Find where the given text appears and provide that cell's center as (X, Y) coordinate. 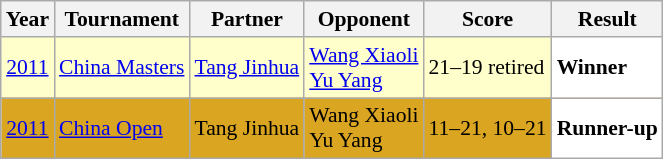
Partner (246, 19)
China Masters (122, 68)
Tournament (122, 19)
Result (608, 19)
11–21, 10–21 (488, 128)
Winner (608, 68)
China Open (122, 128)
Year (28, 19)
Score (488, 19)
Opponent (364, 19)
Runner-up (608, 128)
21–19 retired (488, 68)
